From the cell containing the given text, extract its center point as [x, y] coordinate. 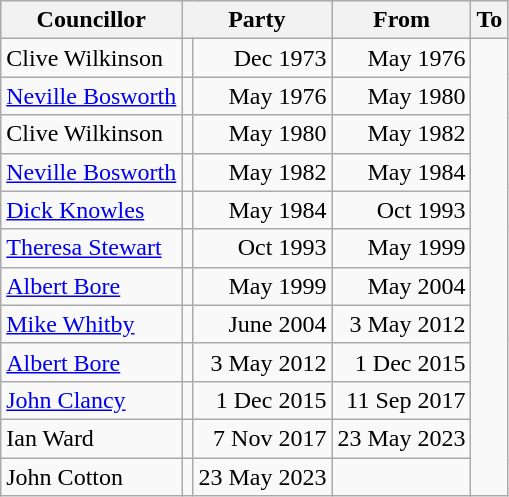
From [402, 20]
Ian Ward [92, 438]
Councillor [92, 20]
Theresa Stewart [92, 248]
To [490, 20]
Party [257, 20]
John Cotton [92, 477]
John Clancy [92, 400]
May 2004 [402, 286]
Dick Knowles [92, 210]
7 Nov 2017 [262, 438]
June 2004 [262, 324]
Dec 1973 [262, 58]
11 Sep 2017 [402, 400]
Mike Whitby [92, 324]
